Determine the [x, y] coordinate at the center of the cell enclosing the given text.  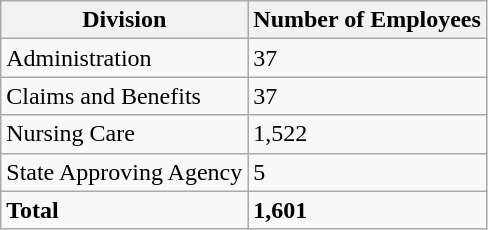
1,601 [368, 210]
5 [368, 172]
Division [124, 20]
Total [124, 210]
Number of Employees [368, 20]
1,522 [368, 134]
Claims and Benefits [124, 96]
Administration [124, 58]
State Approving Agency [124, 172]
Nursing Care [124, 134]
